Capture the cell that displays the provided text and extract its (x, y) central coordinate. 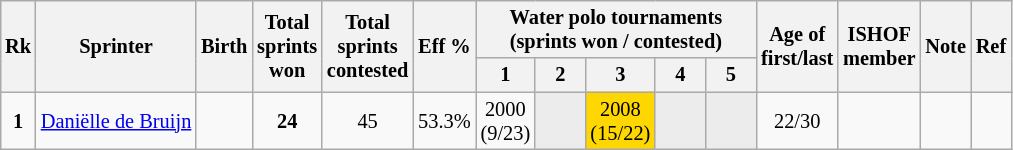
4 (680, 75)
5 (731, 75)
Age offirst/last (797, 46)
Sprinter (116, 46)
ISHOFmember (879, 46)
Totalsprintswon (287, 46)
53.3% (444, 121)
Note (945, 46)
24 (287, 121)
2 (560, 75)
3 (621, 75)
Birth (224, 46)
22/30 (797, 121)
2000(9/23) (506, 121)
Ref (991, 46)
Water polo tournaments(sprints won / contested) (616, 29)
45 (368, 121)
Daniëlle de Bruijn (116, 121)
Eff % (444, 46)
Rk (18, 46)
Totalsprintscontested (368, 46)
2008(15/22) (621, 121)
